Extract the [x, y] coordinate from the center of the cell holding the provided text.  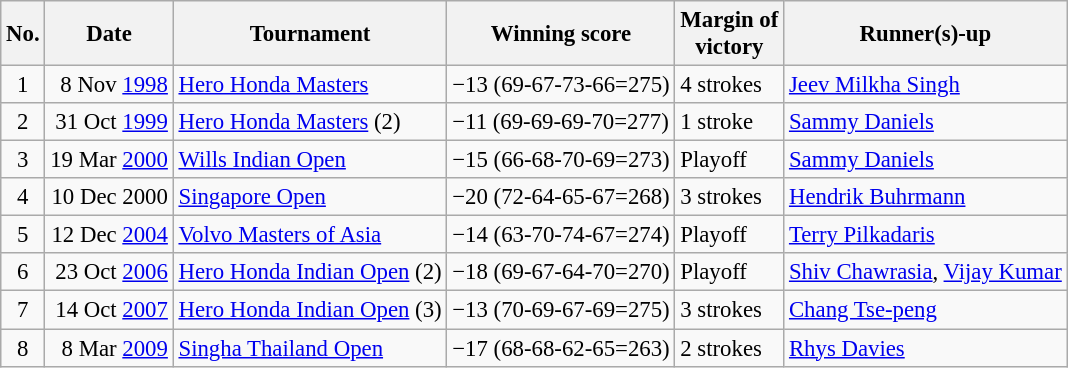
31 Oct 1999 [109, 122]
5 [23, 235]
Singapore Open [310, 197]
−14 (63-70-74-67=274) [561, 235]
Volvo Masters of Asia [310, 235]
2 strokes [730, 348]
−17 (68-68-62-65=263) [561, 348]
Chang Tse-peng [926, 310]
Margin ofvictory [730, 34]
−13 (70-69-67-69=275) [561, 310]
−11 (69-69-69-70=277) [561, 122]
Date [109, 34]
No. [23, 34]
Jeev Milkha Singh [926, 85]
8 Nov 1998 [109, 85]
Hero Honda Masters (2) [310, 122]
Hero Honda Indian Open (3) [310, 310]
Tournament [310, 34]
1 stroke [730, 122]
−13 (69-67-73-66=275) [561, 85]
1 [23, 85]
−15 (66-68-70-69=273) [561, 160]
8 [23, 348]
10 Dec 2000 [109, 197]
4 strokes [730, 85]
−20 (72-64-65-67=268) [561, 197]
Wills Indian Open [310, 160]
8 Mar 2009 [109, 348]
Terry Pilkadaris [926, 235]
Hendrik Buhrmann [926, 197]
Hero Honda Masters [310, 85]
Hero Honda Indian Open (2) [310, 273]
7 [23, 310]
19 Mar 2000 [109, 160]
Rhys Davies [926, 348]
−18 (69-67-64-70=270) [561, 273]
Winning score [561, 34]
6 [23, 273]
4 [23, 197]
Shiv Chawrasia, Vijay Kumar [926, 273]
23 Oct 2006 [109, 273]
Singha Thailand Open [310, 348]
3 [23, 160]
12 Dec 2004 [109, 235]
Runner(s)-up [926, 34]
2 [23, 122]
14 Oct 2007 [109, 310]
